Scan for the cell matching the given text and deliver its [X, Y] coordinate at center. 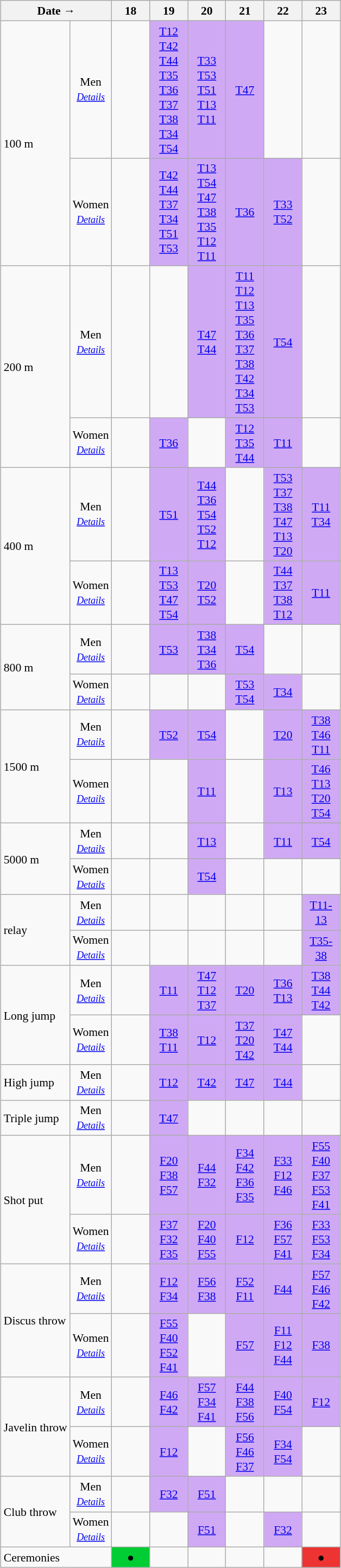
T12T35T44 [245, 443]
T11-13 [321, 912]
F46F42 [169, 1401]
T53T37T38T47T13T20 [283, 514]
Javelin throw [36, 1426]
T44T36T54T52T12 [207, 514]
400 m [36, 546]
5000 m [36, 859]
Long jump [36, 1015]
1500 m [36, 766]
T36T13 [283, 990]
F44F38F56 [245, 1401]
T13T53T47T54 [169, 593]
T20T52 [207, 593]
23 [321, 11]
F20F38F57 [169, 1175]
T53 [169, 650]
T38T44T42 [321, 990]
T38T34T36 [207, 650]
T38T46T11 [321, 734]
F44F32 [207, 1175]
F52F11 [245, 1289]
T42 [207, 1082]
F36F57F41 [283, 1239]
T12T42T44T35T36T37T38T34T54 [169, 89]
Shot put [36, 1200]
T33T52 [283, 212]
F55F40F37F53F41 [321, 1175]
Date → [56, 11]
F11F12F44 [283, 1345]
200 m [36, 367]
T42T44T37T34T51T53 [169, 212]
F56F38 [207, 1289]
T53T54 [245, 692]
T44 [283, 1082]
F40F54 [283, 1401]
F38 [321, 1345]
T33T53T51T13T11 [207, 89]
T13T54T47T38T35T12T11 [207, 212]
T34 [283, 692]
100 m [36, 143]
T46T13T20T54 [321, 791]
T11T12T13T35T36T37T38T42T34T53 [245, 342]
F33F53F34 [321, 1239]
F20F40F55 [207, 1239]
21 [245, 11]
T38T11 [169, 1039]
High jump [36, 1082]
T51 [169, 514]
T52 [169, 734]
F56F46F37 [245, 1451]
F57 [245, 1345]
20 [207, 11]
T35-38 [321, 948]
F34F54 [283, 1451]
F37F32F35 [169, 1239]
22 [283, 11]
F55F40F52F41 [169, 1345]
F33F12F46 [283, 1175]
Ceremonies [56, 1558]
F57F46F42 [321, 1289]
relay [36, 930]
F44 [283, 1289]
T47T12T37 [207, 990]
T44T37T38T12 [283, 593]
19 [169, 11]
800 m [36, 667]
Discus throw [36, 1320]
18 [131, 11]
F12F34 [169, 1289]
F57F34F41 [207, 1401]
T37T20T42 [245, 1039]
Triple jump [36, 1118]
F34F42F36F35 [245, 1175]
T11T34 [321, 514]
Club throw [36, 1511]
